Determine the (X, Y) coordinate at the center of the cell enclosing the given text.  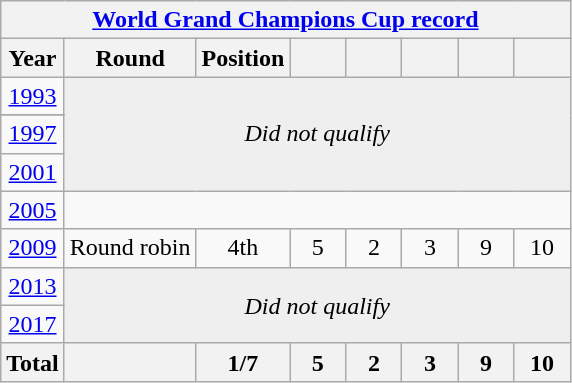
2001 (33, 172)
Total (33, 362)
4th (243, 248)
Year (33, 58)
Round robin (130, 248)
2013 (33, 286)
1997 (33, 134)
1993 (33, 96)
Round (130, 58)
2005 (33, 210)
World Grand Champions Cup record (286, 20)
2009 (33, 248)
1/7 (243, 362)
2017 (33, 324)
Position (243, 58)
